Identify which cell holds the provided text, then report its (x, y) central coordinate. 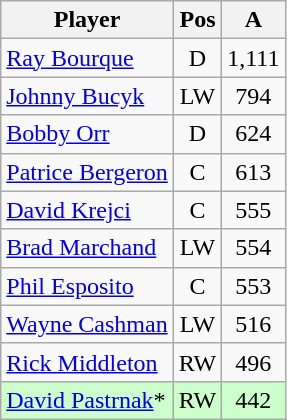
David Pastrnak* (88, 400)
555 (254, 210)
Patrice Bergeron (88, 172)
613 (254, 172)
Pos (197, 20)
Brad Marchand (88, 248)
496 (254, 362)
Wayne Cashman (88, 324)
A (254, 20)
Ray Bourque (88, 58)
Johnny Bucyk (88, 96)
624 (254, 134)
442 (254, 400)
Phil Esposito (88, 286)
516 (254, 324)
794 (254, 96)
David Krejci (88, 210)
553 (254, 286)
Rick Middleton (88, 362)
554 (254, 248)
1,111 (254, 58)
Player (88, 20)
Bobby Orr (88, 134)
